Capture the cell that displays the provided text and extract its (x, y) central coordinate. 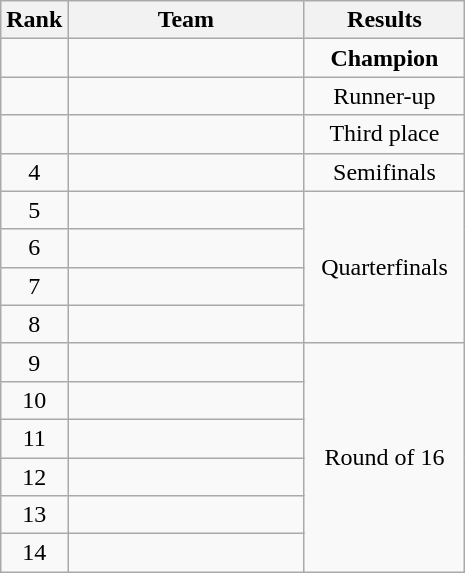
10 (34, 400)
11 (34, 438)
14 (34, 553)
Team (186, 20)
Runner-up (384, 96)
Third place (384, 134)
4 (34, 172)
Rank (34, 20)
12 (34, 477)
7 (34, 286)
Quarterfinals (384, 267)
Round of 16 (384, 457)
Champion (384, 58)
9 (34, 362)
8 (34, 324)
5 (34, 210)
Semifinals (384, 172)
Results (384, 20)
13 (34, 515)
6 (34, 248)
